From the cell containing the given text, extract its center point as (X, Y) coordinate. 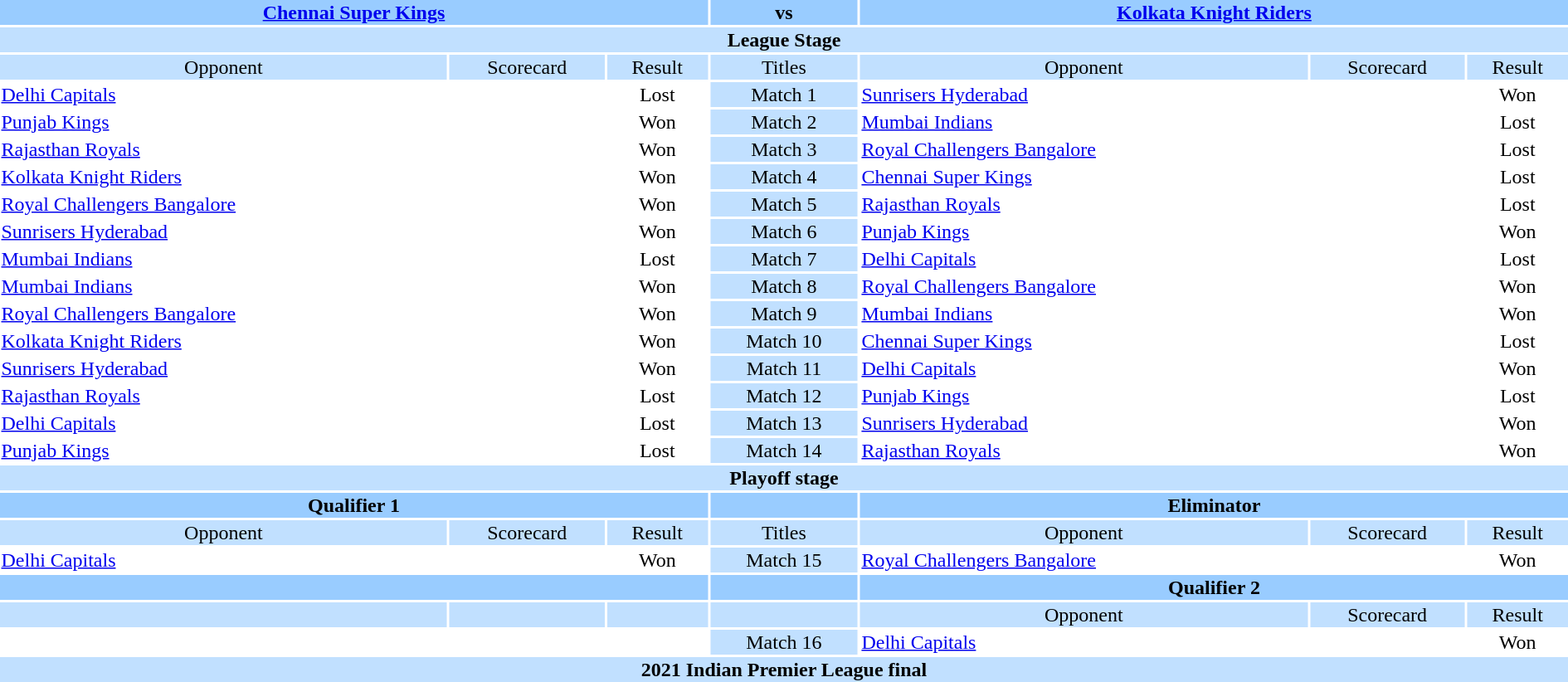
Qualifier 1 (353, 505)
Match 6 (784, 231)
Match 14 (784, 451)
Match 12 (784, 396)
Match 1 (784, 95)
Playoff stage (784, 478)
Match 5 (784, 204)
Eliminator (1215, 505)
Match 11 (784, 368)
Match 9 (784, 314)
Match 3 (784, 149)
League Stage (784, 40)
2021 Indian Premier League final (784, 670)
Match 7 (784, 259)
Match 8 (784, 286)
vs (784, 12)
Match 16 (784, 642)
Match 13 (784, 423)
Match 10 (784, 341)
Match 2 (784, 122)
Match 4 (784, 177)
Match 15 (784, 560)
Qualifier 2 (1215, 587)
